From the cell containing the given text, extract its center point as (x, y) coordinate. 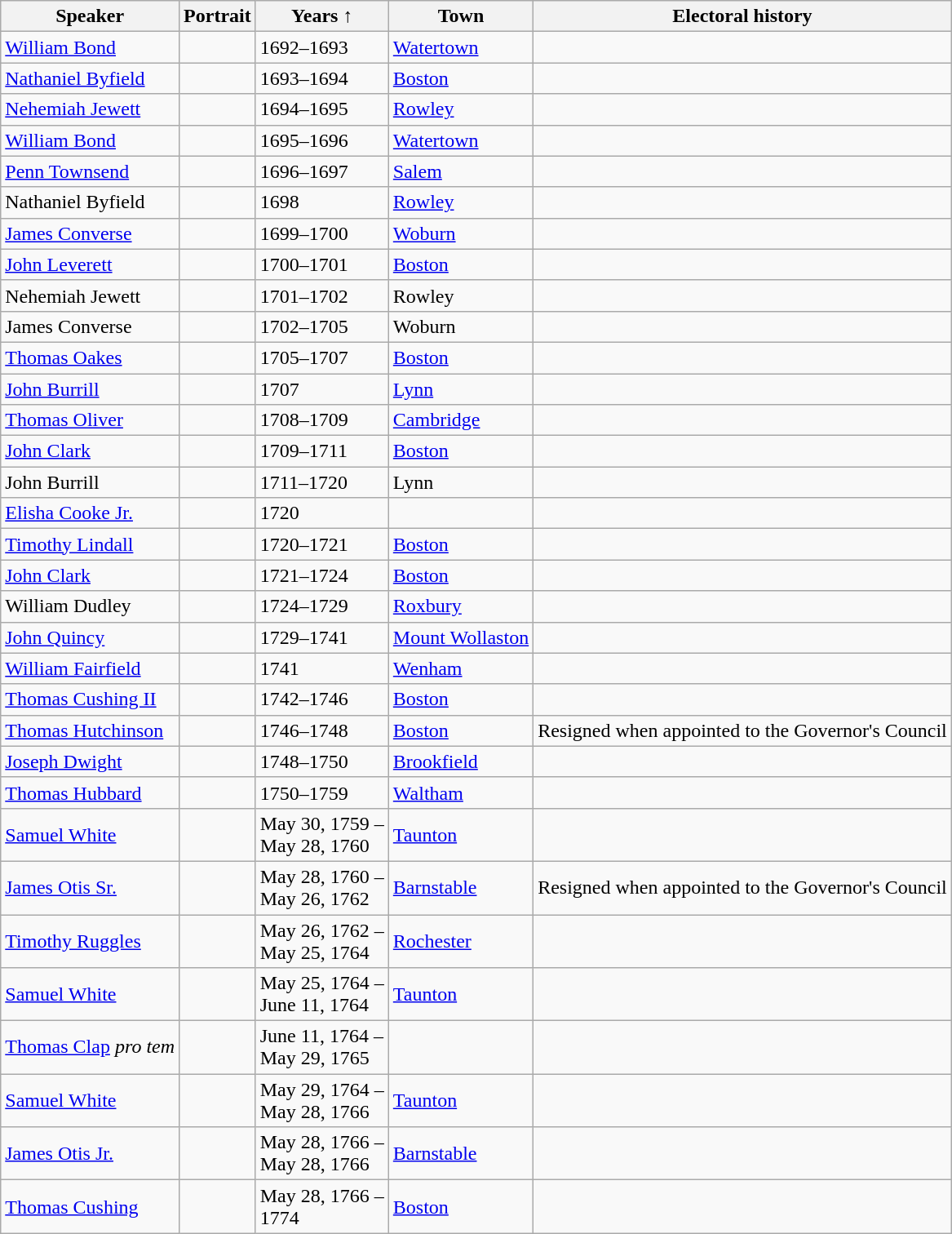
Wenham (460, 668)
Thomas Clap pro tem (90, 1048)
Rochester (460, 940)
1693–1694 (321, 78)
1748–1750 (321, 761)
1720–1721 (321, 544)
1721–1724 (321, 575)
1708–1709 (321, 420)
Thomas Cushing II (90, 699)
1705–1707 (321, 357)
1692–1693 (321, 47)
James Otis Sr. (90, 888)
Electoral history (742, 16)
Cambridge (460, 420)
1696–1697 (321, 171)
1750–1759 (321, 792)
Timothy Ruggles (90, 940)
Years ↑ (321, 16)
June 11, 1764 –May 29, 1765 (321, 1048)
Brookfield (460, 761)
Penn Townsend (90, 171)
May 29, 1764 –May 28, 1766 (321, 1100)
James Otis Jr. (90, 1154)
May 30, 1759 –May 28, 1760 (321, 834)
1742–1746 (321, 699)
Mount Wollaston (460, 637)
Speaker (90, 16)
May 28, 1760 –May 26, 1762 (321, 888)
May 26, 1762 –May 25, 1764 (321, 940)
Roxbury (460, 606)
Salem (460, 171)
Thomas Oakes (90, 357)
Thomas Cushing (90, 1206)
William Dudley (90, 606)
May 28, 1766 –May 28, 1766 (321, 1154)
Thomas Hubbard (90, 792)
John Leverett (90, 264)
1709–1711 (321, 451)
1698 (321, 202)
1720 (321, 513)
Portrait (218, 16)
1695–1696 (321, 140)
1741 (321, 668)
Joseph Dwight (90, 761)
May 28, 1766 –1774 (321, 1206)
1724–1729 (321, 606)
1702–1705 (321, 326)
1711–1720 (321, 482)
1699–1700 (321, 233)
Thomas Oliver (90, 420)
William Fairfield (90, 668)
Town (460, 16)
1694–1695 (321, 109)
Timothy Lindall (90, 544)
1701–1702 (321, 295)
1729–1741 (321, 637)
John Quincy (90, 637)
Thomas Hutchinson (90, 730)
1707 (321, 389)
1746–1748 (321, 730)
1700–1701 (321, 264)
Elisha Cooke Jr. (90, 513)
May 25, 1764 –June 11, 1764 (321, 994)
Waltham (460, 792)
